Identify which cell holds the provided text, then report its (X, Y) central coordinate. 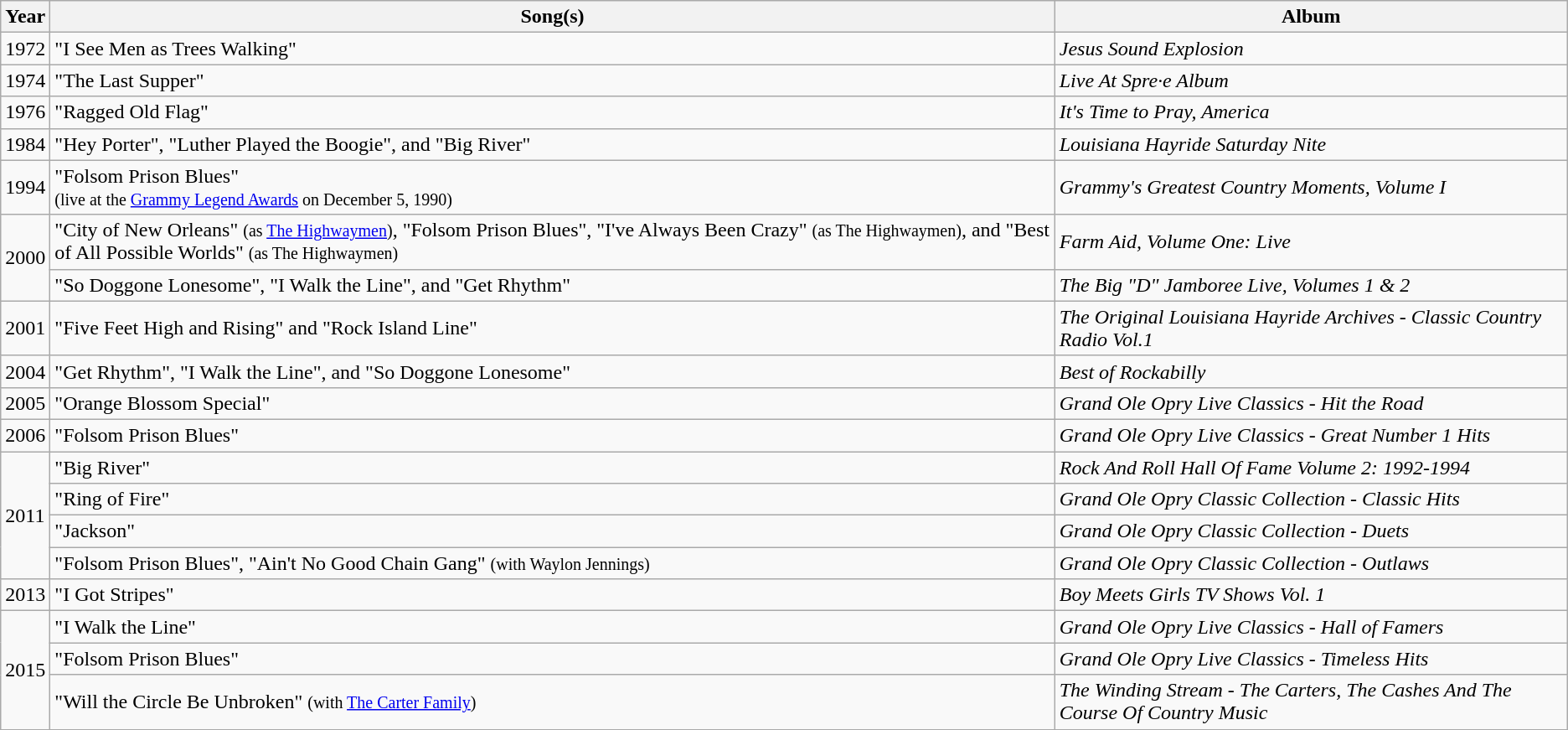
1984 (25, 144)
"Hey Porter", "Luther Played the Boogie", and "Big River" (553, 144)
Grand Ole Opry Live Classics - Hit the Road (1311, 403)
2000 (25, 258)
Grand Ole Opry Classic Collection - Outlaws (1311, 563)
Grand Ole Opry Classic Collection - Duets (1311, 531)
1976 (25, 112)
Song(s) (553, 17)
Album (1311, 17)
"Ring of Fire" (553, 500)
2006 (25, 435)
Best of Rockabilly (1311, 371)
1972 (25, 49)
Jesus Sound Explosion (1311, 49)
2013 (25, 595)
"Jackson" (553, 531)
"Folsom Prison Blues"(live at the Grammy Legend Awards on December 5, 1990) (553, 188)
2011 (25, 515)
"Ragged Old Flag" (553, 112)
2001 (25, 329)
Live At Spre·e Album (1311, 80)
"Orange Blossom Special" (553, 403)
Grand Ole Opry Classic Collection - Classic Hits (1311, 500)
"Five Feet High and Rising" and "Rock Island Line" (553, 329)
Rock And Roll Hall Of Fame Volume 2: 1992-1994 (1311, 467)
Grand Ole Opry Live Classics - Great Number 1 Hits (1311, 435)
It's Time to Pray, America (1311, 112)
The Big "D" Jamboree Live, Volumes 1 & 2 (1311, 285)
"Will the Circle Be Unbroken" (with The Carter Family) (553, 702)
"I Walk the Line" (553, 627)
2004 (25, 371)
"Get Rhythm", "I Walk the Line", and "So Doggone Lonesome" (553, 371)
The Original Louisiana Hayride Archives - Classic Country Radio Vol.1 (1311, 329)
"Big River" (553, 467)
"The Last Supper" (553, 80)
1994 (25, 188)
Louisiana Hayride Saturday Nite (1311, 144)
2015 (25, 670)
"I See Men as Trees Walking" (553, 49)
2005 (25, 403)
Grand Ole Opry Live Classics - Timeless Hits (1311, 659)
Year (25, 17)
Farm Aid, Volume One: Live (1311, 241)
"I Got Stripes" (553, 595)
Grammy's Greatest Country Moments, Volume I (1311, 188)
Boy Meets Girls TV Shows Vol. 1 (1311, 595)
1974 (25, 80)
"So Doggone Lonesome", "I Walk the Line", and "Get Rhythm" (553, 285)
Grand Ole Opry Live Classics - Hall of Famers (1311, 627)
"Folsom Prison Blues", "Ain't No Good Chain Gang" (with Waylon Jennings) (553, 563)
The Winding Stream - The Carters, The Cashes And The Course Of Country Music (1311, 702)
